Output the [x, y] coordinate of the center of the cell containing the given text.  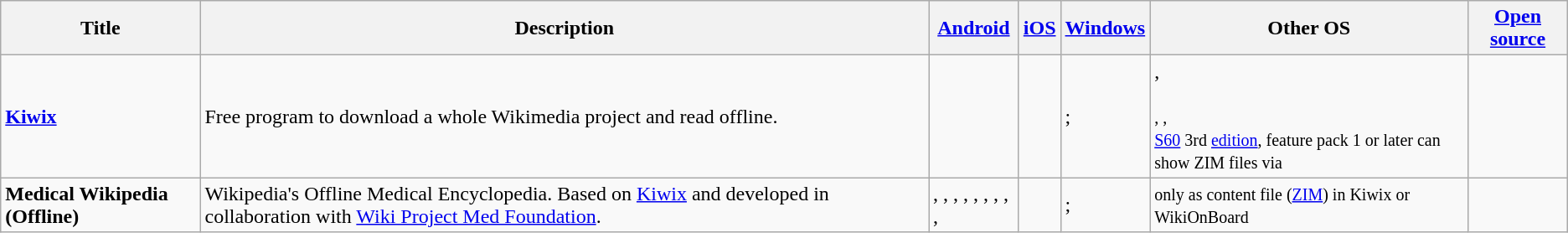
Kiwix [101, 116]
, , ,S60 3rd edition, feature pack 1 or later can show ZIM files via [1309, 116]
Free program to download a whole Wikimedia project and read offline. [565, 116]
Android [973, 28]
Description [565, 28]
Open source [1518, 28]
Medical Wikipedia (Offline) [101, 205]
, , , , , , , , , [973, 205]
Wikipedia's Offline Medical Encyclopedia. Based on Kiwix and developed in collaboration with Wiki Project Med Foundation. [565, 205]
Windows [1106, 28]
iOS [1039, 28]
Other OS [1309, 28]
only as content file (ZIM) in Kiwix or WikiOnBoard [1309, 205]
Title [101, 28]
